Scan for the cell matching the given text and deliver its (X, Y) coordinate at center. 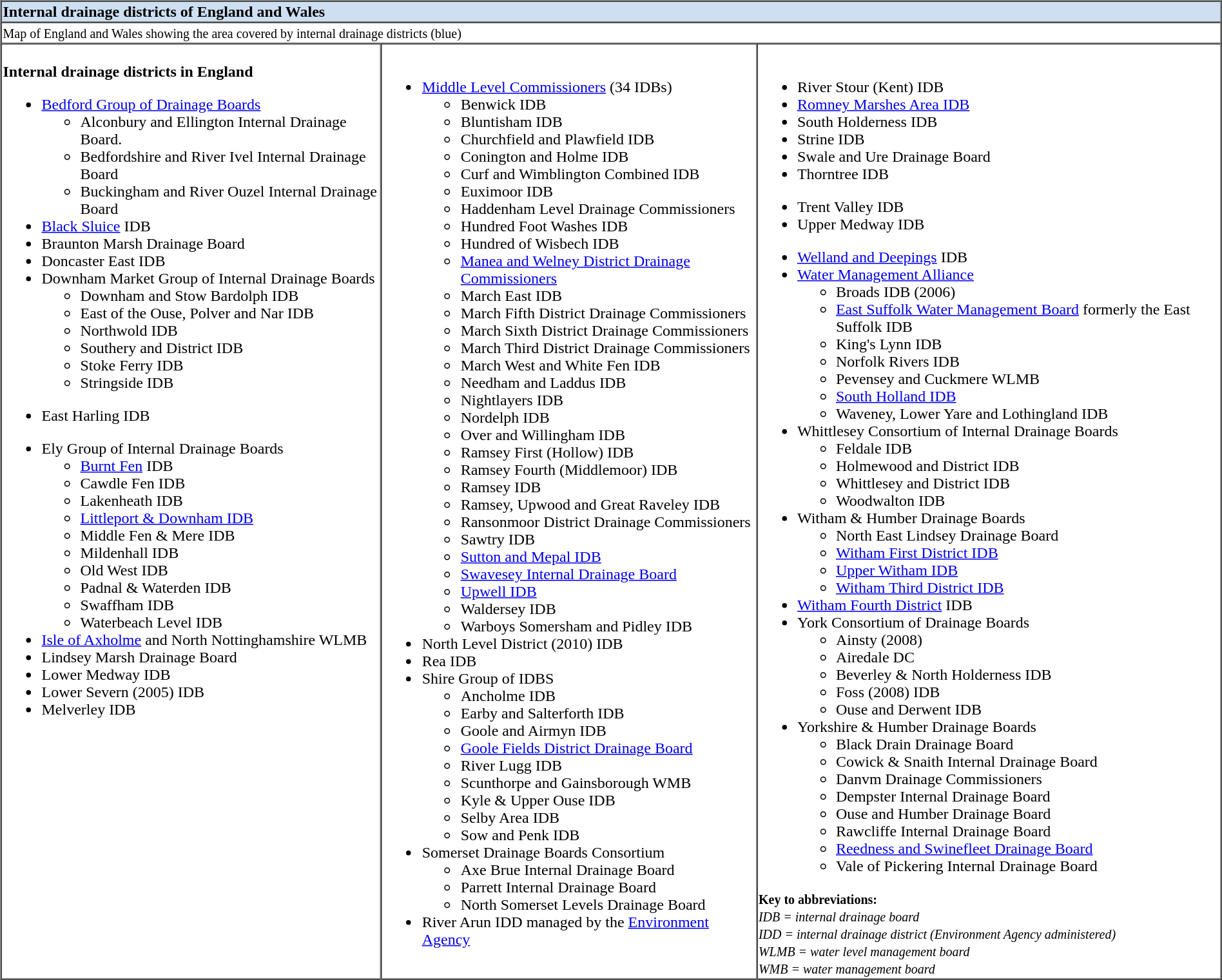
Map of England and Wales showing the area covered by internal drainage districts (blue) (611, 32)
Internal drainage districts of England and Wales (611, 12)
